Find where the given text appears and provide that cell's center as [x, y] coordinate. 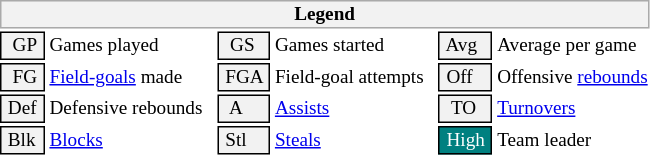
Team leader [573, 140]
High [466, 140]
Steals [354, 140]
Games played [131, 46]
GP [22, 46]
Defensive rebounds [131, 108]
GS [244, 46]
Games started [354, 46]
Stl [244, 140]
Turnovers [573, 108]
Avg [466, 46]
Field-goal attempts [354, 77]
Legend [324, 14]
Assists [354, 108]
FG [22, 77]
FGA [244, 77]
Field-goals made [131, 77]
Average per game [573, 46]
Def [22, 108]
Offensive rebounds [573, 77]
TO [466, 108]
A [244, 108]
Blk [22, 140]
Blocks [131, 140]
Off [466, 77]
